Capture the cell that displays the provided text and extract its [X, Y] central coordinate. 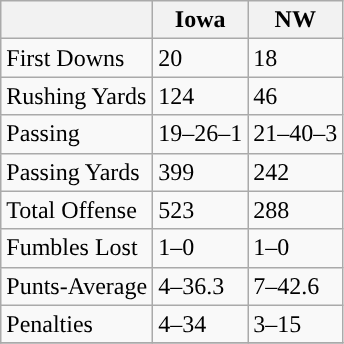
18 [296, 58]
Passing [77, 134]
19–26–1 [200, 134]
523 [200, 210]
Punts-Average [77, 286]
First Downs [77, 58]
21–40–3 [296, 134]
7–42.6 [296, 286]
3–15 [296, 324]
46 [296, 96]
Penalties [77, 324]
242 [296, 172]
399 [200, 172]
NW [296, 20]
20 [200, 58]
288 [296, 210]
4–36.3 [200, 286]
Rushing Yards [77, 96]
Passing Yards [77, 172]
Iowa [200, 20]
4–34 [200, 324]
124 [200, 96]
Fumbles Lost [77, 248]
Total Offense [77, 210]
